Provide the (x, y) coordinate of the cell's center where the given text is located.  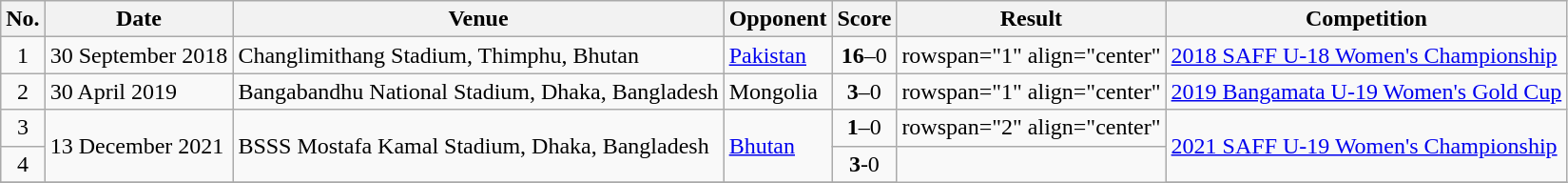
Competition (1366, 19)
Venue (478, 19)
1 (23, 55)
Result (1031, 19)
Mongolia (778, 91)
30 April 2019 (139, 91)
Changlimithang Stadium, Thimphu, Bhutan (478, 55)
30 September 2018 (139, 55)
Bhutan (778, 146)
Pakistan (778, 55)
3 (23, 128)
Score (864, 19)
No. (23, 19)
BSSS Mostafa Kamal Stadium, Dhaka, Bangladesh (478, 146)
3-0 (864, 164)
2019 Bangamata U-19 Women's Gold Cup (1366, 91)
16–0 (864, 55)
4 (23, 164)
Opponent (778, 19)
3–0 (864, 91)
Date (139, 19)
1–0 (864, 128)
13 December 2021 (139, 146)
2018 SAFF U-18 Women's Championship (1366, 55)
Bangabandhu National Stadium, Dhaka, Bangladesh (478, 91)
2 (23, 91)
2021 SAFF U-19 Women's Championship (1366, 146)
rowspan="2" align="center" (1031, 128)
